Pinpoint the cell where the given text exists, returning its (x, y) midpoint coordinate. 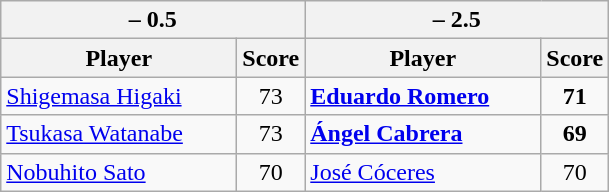
Eduardo Romero (423, 96)
– 0.5 (153, 20)
Ángel Cabrera (423, 134)
Tsukasa Watanabe (119, 134)
Nobuhito Sato (119, 172)
71 (575, 96)
– 2.5 (457, 20)
69 (575, 134)
José Cóceres (423, 172)
Shigemasa Higaki (119, 96)
